Capture the cell that displays the provided text and extract its [X, Y] central coordinate. 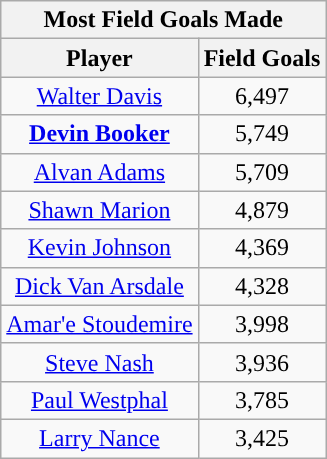
3,785 [262, 400]
3,936 [262, 362]
4,328 [262, 286]
Devin Booker [100, 134]
Walter Davis [100, 96]
Field Goals [262, 58]
3,998 [262, 324]
Amar'e Stoudemire [100, 324]
Paul Westphal [100, 400]
Larry Nance [100, 438]
4,369 [262, 248]
Most Field Goals Made [164, 20]
5,709 [262, 172]
5,749 [262, 134]
3,425 [262, 438]
4,879 [262, 210]
Shawn Marion [100, 210]
Dick Van Arsdale [100, 286]
6,497 [262, 96]
Player [100, 58]
Steve Nash [100, 362]
Kevin Johnson [100, 248]
Alvan Adams [100, 172]
